Determine the [x, y] coordinate at the center of the cell enclosing the given text.  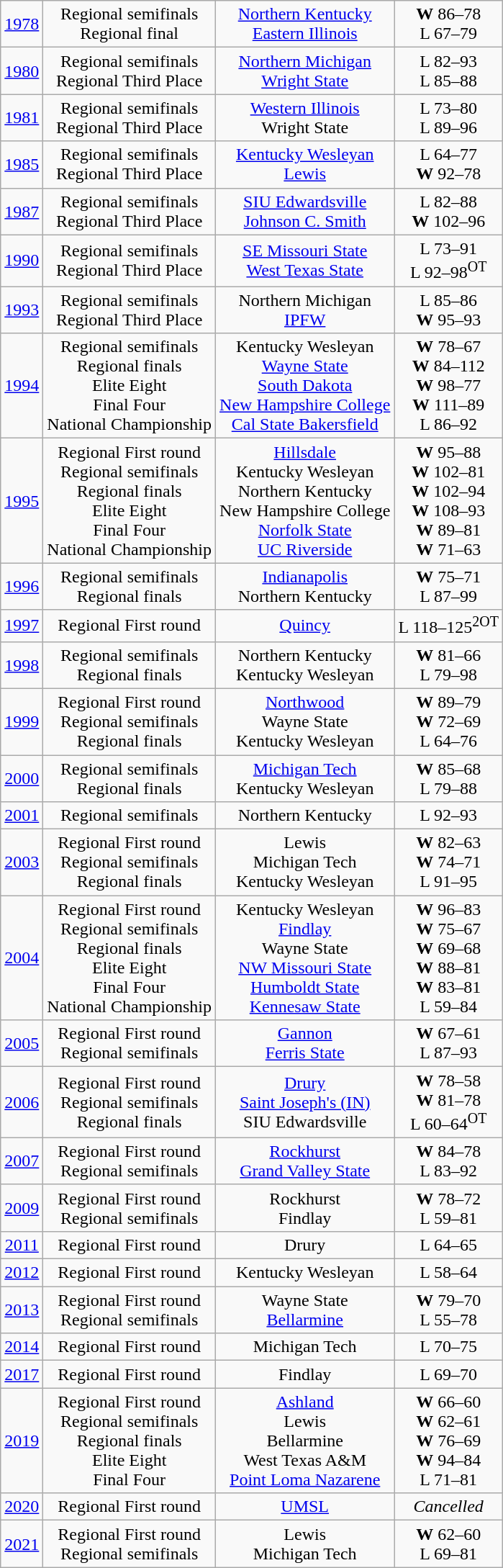
Findlay [305, 1374]
HillsdaleKentucky WesleyanNorthern KentuckyNew Hampshire CollegeNorfolk StateUC Riverside [305, 501]
Regional semifinalsRegional final [130, 24]
Kentucky WesleyanFindlayWayne StateNW Missouri StateHumboldt StateKennesaw State [305, 958]
L 85–86W 95–93 [449, 310]
SIU EdwardsvilleJohnson C. Smith [305, 212]
W 85–68L 79–88 [449, 779]
1994 [22, 386]
1990 [22, 261]
2021 [22, 1544]
L 69–70 [449, 1374]
Kentucky WesleyanWayne StateSouth DakotaNew Hampshire CollegeCal State Bakersfield [305, 386]
W 84–78L 83–92 [449, 1161]
LewisMichigan TechKentucky Wesleyan [305, 862]
1995 [22, 501]
1985 [22, 164]
1987 [22, 212]
1980 [22, 71]
L 58–64 [449, 1273]
NorthwoodWayne StateKentucky Wesleyan [305, 721]
W 86–78L 67–79 [449, 24]
RockhurstFindlay [305, 1208]
W 62–60L 69–81 [449, 1544]
W 66–60W 62–61W 76–69W 94–84L 71–81 [449, 1441]
Quincy [305, 626]
Kentucky WesleyanLewis [305, 164]
L 92–93 [449, 816]
2006 [22, 1103]
W 78–67W 84–112W 98–77W 111–89L 86–92 [449, 386]
2017 [22, 1374]
1993 [22, 310]
2004 [22, 958]
2019 [22, 1441]
Michigan TechKentucky Wesleyan [305, 779]
2009 [22, 1208]
SE Missouri StateWest Texas State [305, 261]
W 89–79W 72–69L 64–76 [449, 721]
L 70–75 [449, 1347]
1997 [22, 626]
1998 [22, 665]
W 78–58W 81–78L 60–64OT [449, 1103]
W 79–70L 55–78 [449, 1310]
2014 [22, 1347]
2007 [22, 1161]
GannonFerris State [305, 1044]
Cancelled [449, 1507]
AshlandLewisBellarmineWest Texas A&MPoint Loma Nazarene [305, 1441]
2001 [22, 816]
Regional First roundRegional semifinalsRegional finalsElite EightFinal Four [130, 1441]
2012 [22, 1273]
L 64–77W 92–78 [449, 164]
Regional semifinalsRegional finalsElite EightFinal FourNational Championship [130, 386]
2000 [22, 779]
DrurySaint Joseph's (IN)SIU Edwardsville [305, 1103]
W 82–63W 74–71L 91–95 [449, 862]
W 75–71L 87–99 [449, 586]
1996 [22, 586]
Northern MichiganWright State [305, 71]
W 96–83W 75–67W 69–68W 88–81W 83–81L 59–84 [449, 958]
W 95–88W 102–81W 102–94W 108–93W 89–81W 71–63 [449, 501]
L 118–1252OT [449, 626]
Northern MichiganIPFW [305, 310]
L 82–93L 85–88 [449, 71]
Northern KentuckyKentucky Wesleyan [305, 665]
Regional semifinals [130, 816]
1999 [22, 721]
2011 [22, 1245]
L 73–80L 89–96 [449, 118]
2003 [22, 862]
UMSL [305, 1507]
Western IllinoisWright State [305, 118]
Northern Kentucky [305, 816]
LewisMichigan Tech [305, 1544]
W 81–66L 79–98 [449, 665]
IndianapolisNorthern Kentucky [305, 586]
1981 [22, 118]
Wayne StateBellarmine [305, 1310]
2020 [22, 1507]
W 67–61L 87–93 [449, 1044]
Kentucky Wesleyan [305, 1273]
L 73–91L 92–98OT [449, 261]
2005 [22, 1044]
Northern KentuckyEastern Illinois [305, 24]
RockhurstGrand Valley State [305, 1161]
1978 [22, 24]
W 78–72L 59–81 [449, 1208]
2013 [22, 1310]
Drury [305, 1245]
L 64–65 [449, 1245]
L 82–88W 102–96 [449, 212]
Michigan Tech [305, 1347]
